Return (X, Y) of the center of cell containing provided text 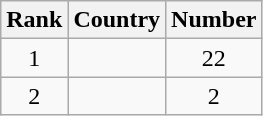
Rank (34, 20)
22 (214, 58)
Number (214, 20)
Country (117, 20)
1 (34, 58)
